Extract the [X, Y] coordinate from the center of the cell holding the provided text.  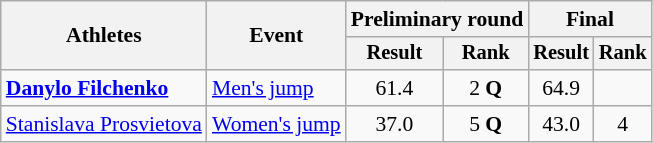
Women's jump [276, 124]
43.0 [561, 124]
5 Q [486, 124]
Final [590, 19]
Preliminary round [438, 19]
61.4 [394, 88]
Event [276, 36]
Men's jump [276, 88]
Athletes [104, 36]
Stanislava Prosvietova [104, 124]
Danylo Filchenko [104, 88]
2 Q [486, 88]
64.9 [561, 88]
37.0 [394, 124]
4 [623, 124]
